Provide the (x, y) coordinate of the cell's center where the given text is located.  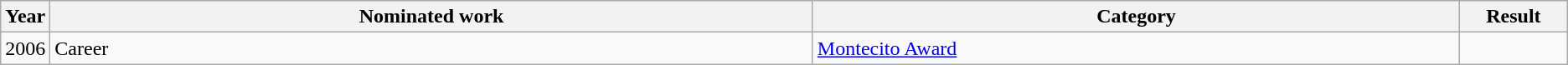
Montecito Award (1136, 48)
Result (1514, 17)
Year (25, 17)
Nominated work (432, 17)
Career (432, 48)
2006 (25, 48)
Category (1136, 17)
